Identify which cell holds the provided text, then report its [X, Y] central coordinate. 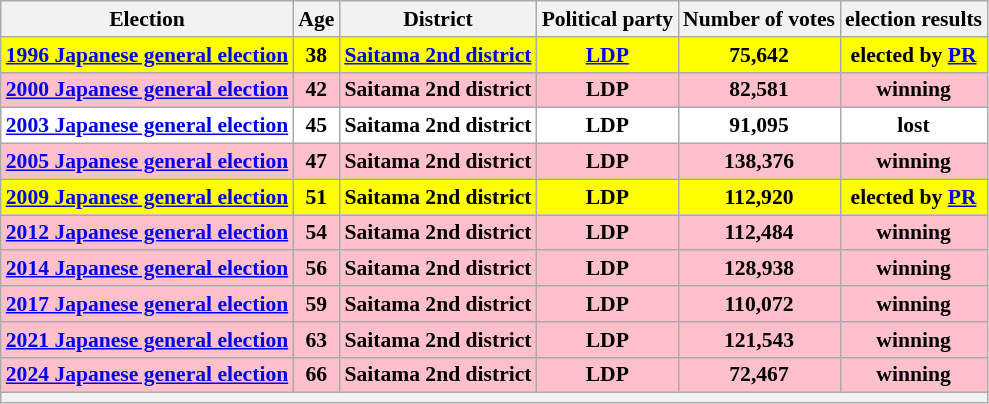
1996 Japanese general election [147, 55]
54 [316, 233]
110,072 [759, 304]
75,642 [759, 55]
72,467 [759, 375]
Political party [608, 19]
112,920 [759, 197]
Election [147, 19]
2005 Japanese general election [147, 162]
138,376 [759, 162]
45 [316, 126]
Number of votes [759, 19]
lost [914, 126]
2012 Japanese general election [147, 233]
2000 Japanese general election [147, 90]
47 [316, 162]
82,581 [759, 90]
59 [316, 304]
2003 Japanese general election [147, 126]
Age [316, 19]
2024 Japanese general election [147, 375]
121,543 [759, 340]
2017 Japanese general election [147, 304]
2009 Japanese general election [147, 197]
63 [316, 340]
2021 Japanese general election [147, 340]
District [438, 19]
91,095 [759, 126]
112,484 [759, 233]
128,938 [759, 269]
42 [316, 90]
38 [316, 55]
56 [316, 269]
2014 Japanese general election [147, 269]
66 [316, 375]
election results [914, 19]
51 [316, 197]
